Capture the cell that displays the provided text and extract its (x, y) central coordinate. 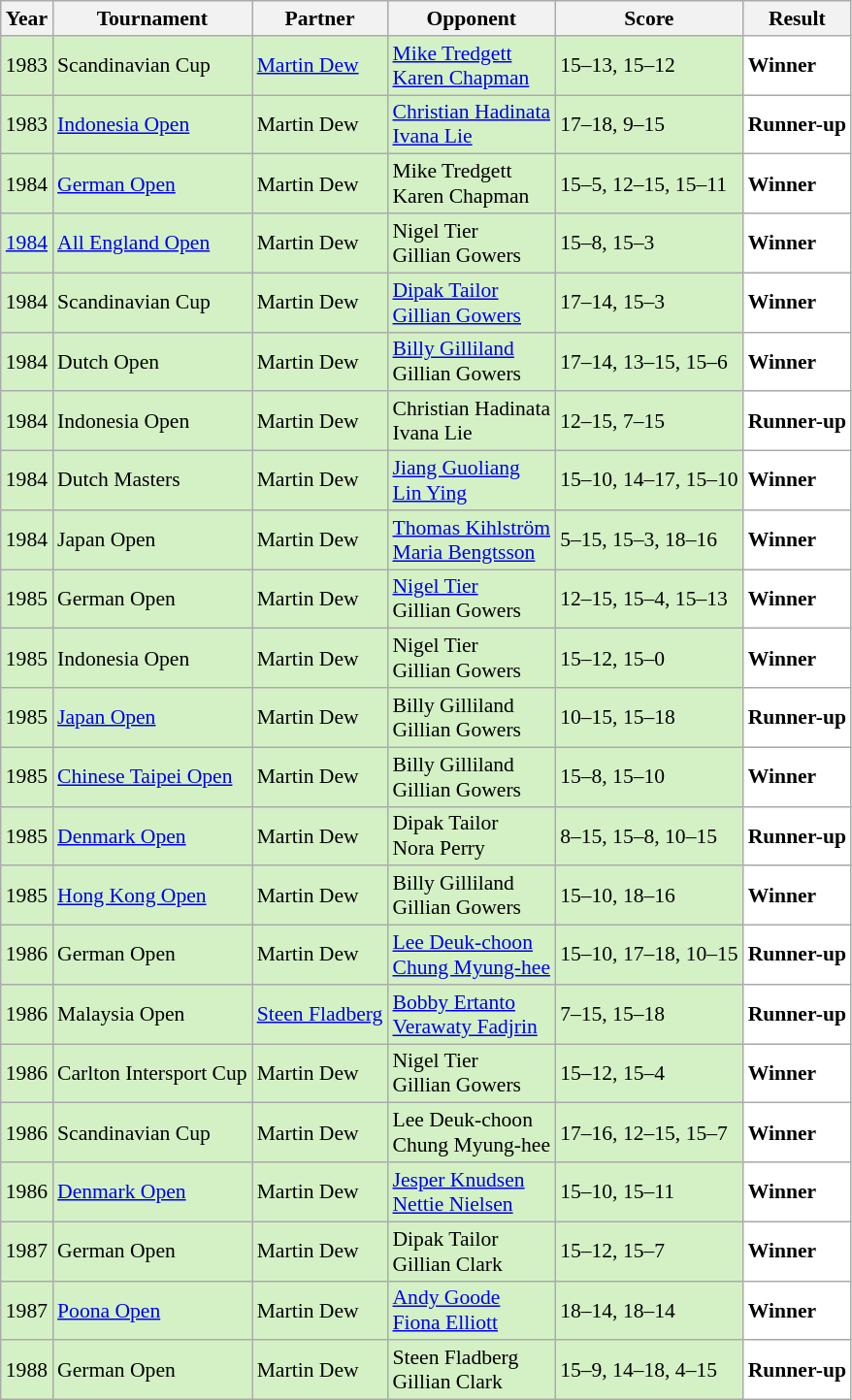
15–13, 15–12 (649, 66)
Thomas Kihlström Maria Bengtsson (472, 539)
Poona Open (152, 1310)
Partner (320, 18)
15–12, 15–0 (649, 658)
17–18, 9–15 (649, 124)
17–14, 13–15, 15–6 (649, 361)
12–15, 15–4, 15–13 (649, 600)
Dipak Tailor Nora Perry (472, 836)
15–10, 15–11 (649, 1191)
Dipak Tailor Gillian Gowers (472, 303)
Hong Kong Open (152, 896)
Steen Fladberg (320, 1015)
Result (798, 18)
10–15, 15–18 (649, 718)
Score (649, 18)
Tournament (152, 18)
15–10, 17–18, 10–15 (649, 955)
Jiang Guoliang Lin Ying (472, 481)
7–15, 15–18 (649, 1015)
15–9, 14–18, 4–15 (649, 1370)
Dipak Tailor Gillian Clark (472, 1252)
15–10, 14–17, 15–10 (649, 481)
Bobby Ertanto Verawaty Fadjrin (472, 1015)
Dutch Masters (152, 481)
Jesper Knudsen Nettie Nielsen (472, 1191)
1988 (27, 1370)
All England Open (152, 243)
17–16, 12–15, 15–7 (649, 1133)
Year (27, 18)
Dutch Open (152, 361)
5–15, 15–3, 18–16 (649, 539)
Andy Goode Fiona Elliott (472, 1310)
15–8, 15–10 (649, 776)
Carlton Intersport Cup (152, 1073)
Malaysia Open (152, 1015)
8–15, 15–8, 10–15 (649, 836)
Chinese Taipei Open (152, 776)
15–10, 18–16 (649, 896)
15–8, 15–3 (649, 243)
15–5, 12–15, 15–11 (649, 184)
Steen Fladberg Gillian Clark (472, 1370)
Opponent (472, 18)
18–14, 18–14 (649, 1310)
17–14, 15–3 (649, 303)
15–12, 15–4 (649, 1073)
15–12, 15–7 (649, 1252)
12–15, 7–15 (649, 421)
